Identify which cell holds the provided text, then report its (x, y) central coordinate. 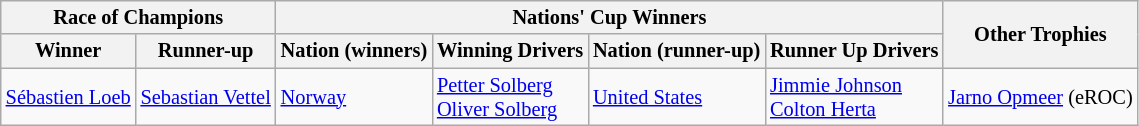
Jimmie Johnson Colton Herta (854, 97)
Petter Solberg Oliver Solberg (510, 97)
Nation (runner-up) (676, 51)
Race of Champions (138, 17)
Nation (winners) (354, 51)
Winner (68, 51)
Nations' Cup Winners (610, 17)
Sebastian Vettel (206, 97)
Runner Up Drivers (854, 51)
Runner-up (206, 51)
Jarno Opmeer (eROC) (1040, 97)
United States (676, 97)
Norway (354, 97)
Sébastien Loeb (68, 97)
Other Trophies (1040, 34)
Winning Drivers (510, 51)
